Return [X, Y] of the center of cell containing provided text 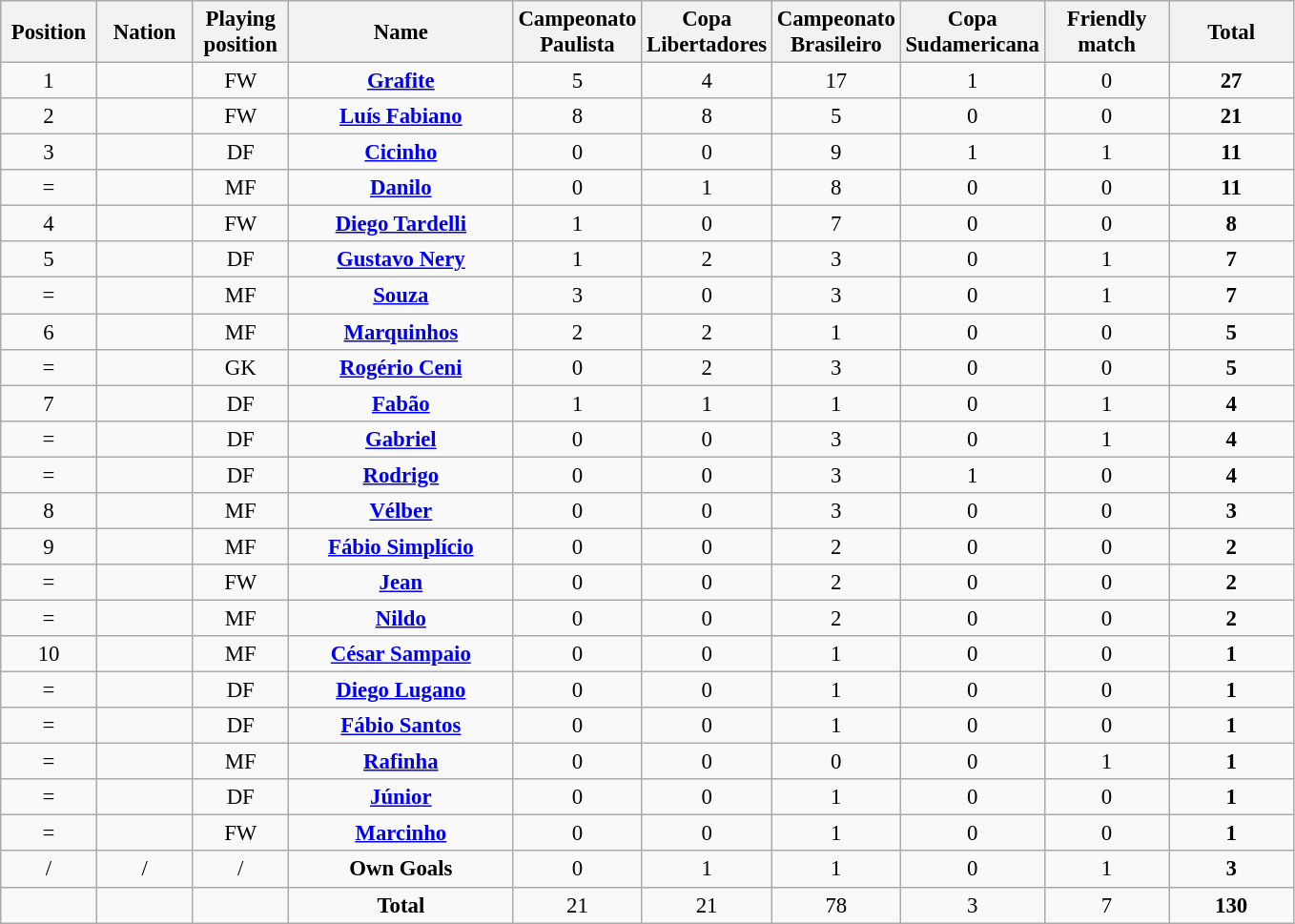
Rafinha [401, 762]
Souza [401, 296]
Name [401, 32]
27 [1232, 81]
Position [50, 32]
130 [1232, 905]
GK [240, 367]
Luís Fabiano [401, 116]
Marquinhos [401, 332]
Nildo [401, 618]
Grafite [401, 81]
Friendly match [1106, 32]
Fabão [401, 403]
17 [835, 81]
Danilo [401, 188]
César Sampaio [401, 654]
Cicinho [401, 153]
Diego Tardelli [401, 224]
Gustavo Nery [401, 260]
Marcinho [401, 833]
Campeonato Paulista [578, 32]
Own Goals [401, 870]
Vélber [401, 511]
6 [50, 332]
Playing position [240, 32]
Fábio Simplício [401, 546]
Rodrigo [401, 475]
Copa Libertadores [708, 32]
Copa Sudamericana [973, 32]
Nation [145, 32]
Campeonato Brasileiro [835, 32]
Gabriel [401, 439]
Júnior [401, 797]
10 [50, 654]
Diego Lugano [401, 690]
Fábio Santos [401, 726]
78 [835, 905]
Rogério Ceni [401, 367]
Jean [401, 583]
